Find where the given text appears and provide that cell's center as (x, y) coordinate. 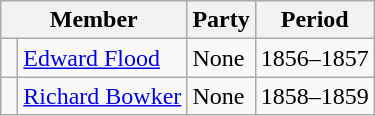
Member (94, 20)
1858–1859 (314, 96)
Richard Bowker (102, 96)
1856–1857 (314, 58)
Edward Flood (102, 58)
Party (221, 20)
Period (314, 20)
